Scan for the cell matching the given text and deliver its [X, Y] coordinate at center. 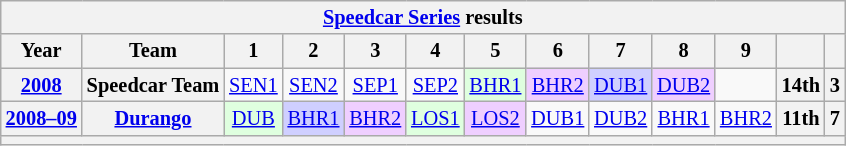
SEN2 [314, 85]
8 [684, 51]
4 [435, 51]
Speedcar Team [153, 85]
Durango [153, 118]
2008 [42, 85]
SEP1 [375, 85]
Speedcar Series results [423, 17]
11th [801, 118]
Year [42, 51]
2 [314, 51]
LOS1 [435, 118]
LOS2 [496, 118]
1 [253, 51]
14th [801, 85]
SEP2 [435, 85]
5 [496, 51]
9 [746, 51]
DUB [253, 118]
6 [558, 51]
SEN1 [253, 85]
Team [153, 51]
2008–09 [42, 118]
